Search for the cell housing the specified text and yield its (X, Y) center coordinate. 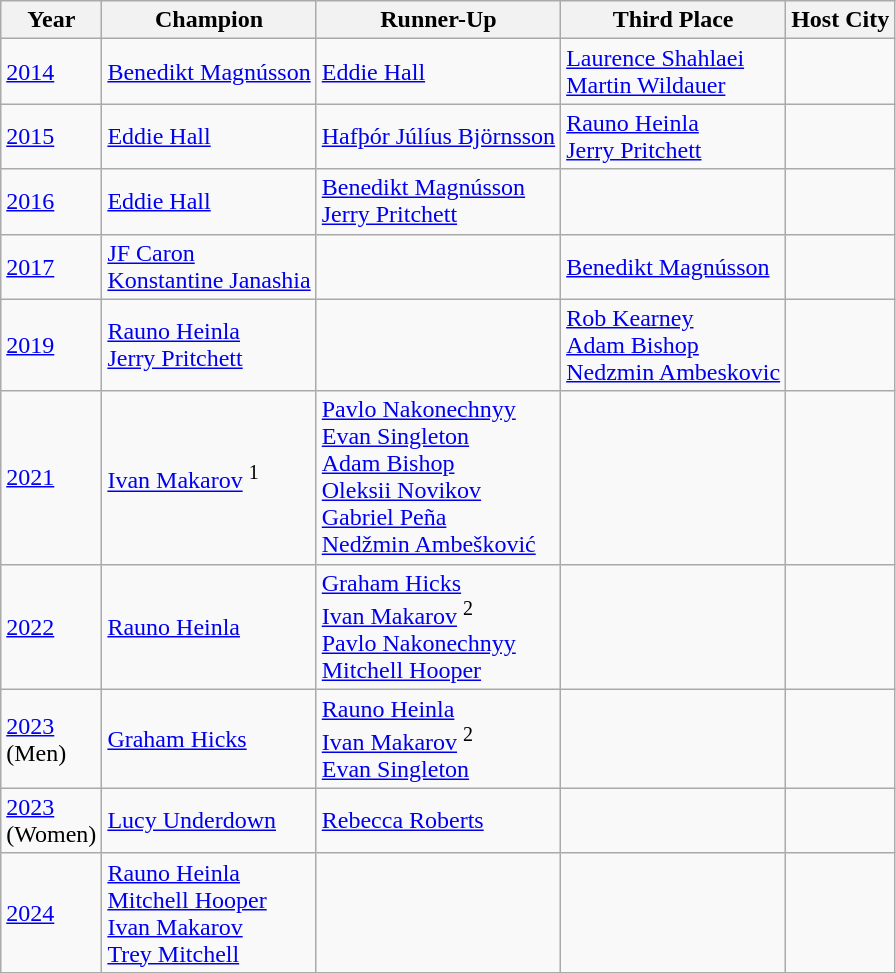
Ivan Makarov 1 (209, 478)
2021 (52, 478)
Graham Hicks Ivan Makarov 2 Pavlo Nakonechnyy Mitchell Hooper (438, 627)
Rauno Heinla Mitchell Hooper Ivan Makarov Trey Mitchell (209, 912)
Lucy Underdown (209, 820)
Runner-Up (438, 20)
2016 (52, 202)
Hafþór Júlíus Björnsson (438, 136)
2017 (52, 266)
2023 (Men) (52, 740)
2022 (52, 627)
Champion (209, 20)
Rauno Heinla Ivan Makarov 2 Evan Singleton (438, 740)
2024 (52, 912)
Graham Hicks (209, 740)
2023 (Women) (52, 820)
2019 (52, 345)
Laurence Shahlaei Martin Wildauer (674, 72)
Rauno Heinla (209, 627)
Rob Kearney Adam Bishop Nedzmin Ambeskovic (674, 345)
JF Caron Konstantine Janashia (209, 266)
2014 (52, 72)
Benedikt Magnússon Jerry Pritchett (438, 202)
Pavlo Nakonechnyy Evan Singleton Adam Bishop Oleksii Novikov Gabriel Peña Nedžmin Ambešković (438, 478)
Third Place (674, 20)
Year (52, 20)
Rebecca Roberts (438, 820)
Host City (840, 20)
2015 (52, 136)
